Identify which cell holds the provided text, then report its (x, y) central coordinate. 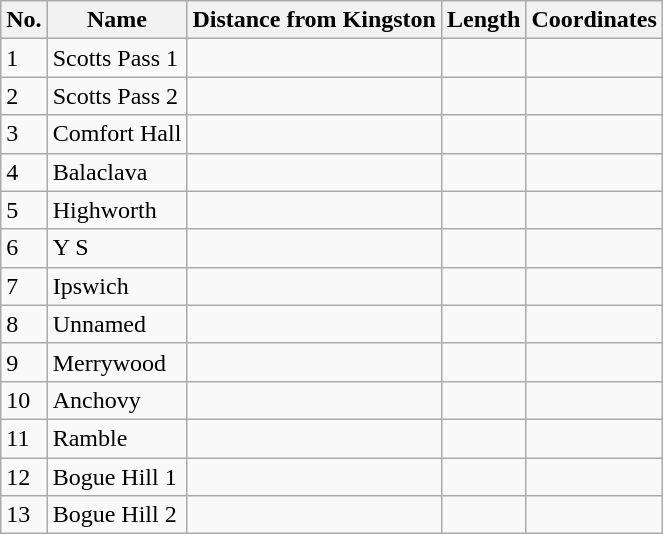
Balaclava (117, 172)
6 (24, 248)
Distance from Kingston (314, 20)
Length (483, 20)
11 (24, 438)
7 (24, 286)
10 (24, 400)
9 (24, 362)
13 (24, 515)
1 (24, 58)
Scotts Pass 1 (117, 58)
Bogue Hill 2 (117, 515)
Merrywood (117, 362)
Ramble (117, 438)
Comfort Hall (117, 134)
4 (24, 172)
Bogue Hill 1 (117, 477)
Y S (117, 248)
Name (117, 20)
Coordinates (594, 20)
No. (24, 20)
Unnamed (117, 324)
Scotts Pass 2 (117, 96)
12 (24, 477)
Anchovy (117, 400)
Highworth (117, 210)
3 (24, 134)
2 (24, 96)
Ipswich (117, 286)
8 (24, 324)
5 (24, 210)
